Find where the given text appears and provide that cell's center as (X, Y) coordinate. 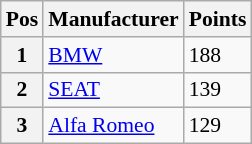
Pos (22, 19)
Manufacturer (113, 19)
Points (218, 19)
188 (218, 55)
139 (218, 90)
1 (22, 55)
SEAT (113, 90)
BMW (113, 55)
Alfa Romeo (113, 126)
129 (218, 126)
3 (22, 126)
2 (22, 90)
